Determine the (x, y) coordinate at the center of the cell enclosing the given text.  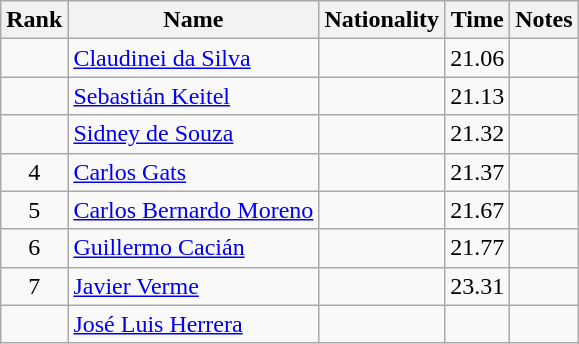
Nationality (382, 20)
21.67 (478, 210)
Name (194, 20)
Time (478, 20)
Carlos Gats (194, 172)
4 (34, 172)
Sebastián Keitel (194, 96)
21.77 (478, 248)
7 (34, 286)
21.37 (478, 172)
Carlos Bernardo Moreno (194, 210)
21.32 (478, 134)
23.31 (478, 286)
Guillermo Cacián (194, 248)
Javier Verme (194, 286)
21.13 (478, 96)
Sidney de Souza (194, 134)
Rank (34, 20)
6 (34, 248)
Notes (544, 20)
José Luis Herrera (194, 324)
Claudinei da Silva (194, 58)
5 (34, 210)
21.06 (478, 58)
